Determine the [x, y] coordinate at the center of the cell enclosing the given text.  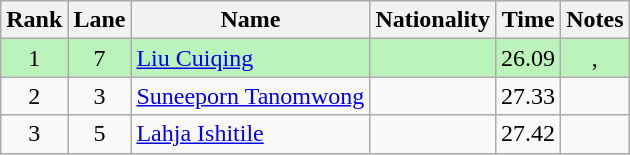
7 [100, 58]
27.33 [528, 96]
Time [528, 20]
Rank [34, 20]
Nationality [433, 20]
, [595, 58]
Liu Cuiqing [250, 58]
Notes [595, 20]
5 [100, 134]
26.09 [528, 58]
Lane [100, 20]
1 [34, 58]
Name [250, 20]
Suneeporn Tanomwong [250, 96]
2 [34, 96]
Lahja Ishitile [250, 134]
27.42 [528, 134]
